From the cell containing the given text, extract its center point as (x, y) coordinate. 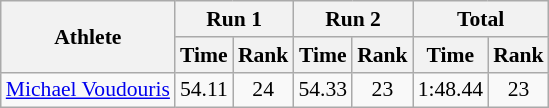
54.11 (204, 90)
Run 2 (352, 19)
Total (481, 19)
24 (264, 90)
54.33 (322, 90)
Run 1 (234, 19)
Michael Voudouris (88, 90)
1:48.44 (450, 90)
Athlete (88, 36)
